Pinpoint the cell where the given text exists, returning its [x, y] midpoint coordinate. 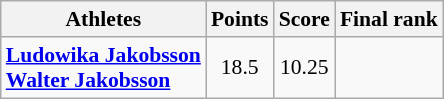
Ludowika JakobssonWalter Jakobsson [104, 68]
Score [304, 19]
Final rank [389, 19]
18.5 [240, 68]
Points [240, 19]
10.25 [304, 68]
Athletes [104, 19]
